Pinpoint the cell where the given text exists, returning its [X, Y] midpoint coordinate. 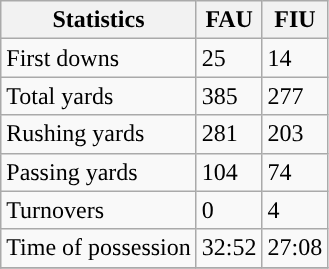
74 [295, 172]
104 [229, 172]
Time of possession [99, 248]
25 [229, 58]
27:08 [295, 248]
203 [295, 134]
Total yards [99, 96]
FIU [295, 20]
Rushing yards [99, 134]
FAU [229, 20]
4 [295, 210]
32:52 [229, 248]
Turnovers [99, 210]
Statistics [99, 20]
281 [229, 134]
First downs [99, 58]
0 [229, 210]
277 [295, 96]
14 [295, 58]
Passing yards [99, 172]
385 [229, 96]
